Search for the cell housing the specified text and yield its [X, Y] center coordinate. 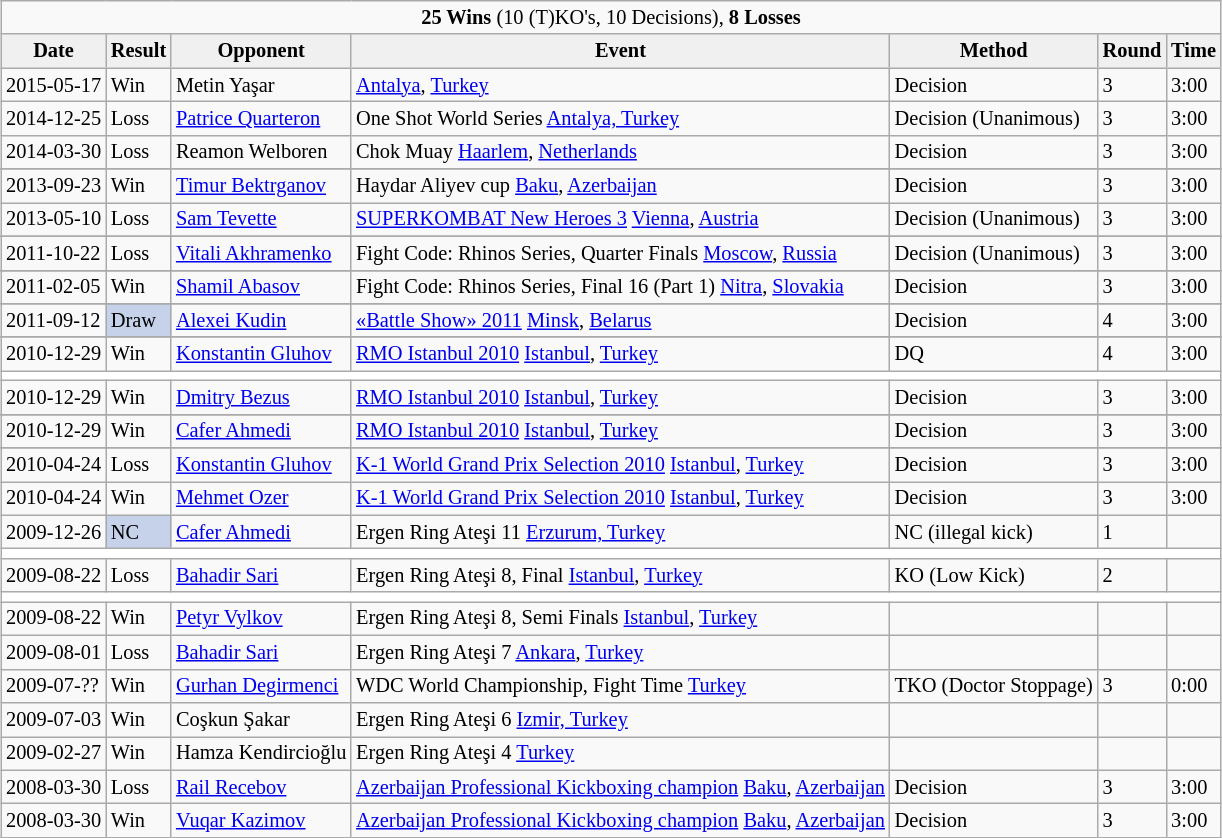
Ergen Ring Ateşi 7 Ankara, Turkey [620, 653]
Metin Yaşar [261, 85]
NC [138, 532]
2011-02-05 [54, 287]
25 Wins (10 (T)KO's, 10 Decisions), 8 Losses [611, 18]
Petyr Vylkov [261, 619]
2009-08-01 [54, 653]
NC (illegal kick) [994, 532]
2009-12-26 [54, 532]
Mehmet Ozer [261, 499]
Round [1132, 51]
WDC World Championship, Fight Time Turkey [620, 686]
Coşkun Şakar [261, 720]
Time [1194, 51]
Ergen Ring Ateşi 8, Semi Finals Istanbul, Turkey [620, 619]
2009-07-?? [54, 686]
Rail Recebov [261, 787]
Draw [138, 321]
Ergen Ring Ateşi 6 Izmir, Turkey [620, 720]
Timur Bektrganov [261, 186]
2011-10-22 [54, 253]
Event [620, 51]
0:00 [1194, 686]
Ergen Ring Ateşi 8, Final Istanbul, Turkey [620, 576]
Antalya, Turkey [620, 85]
2013-09-23 [54, 186]
Fight Code: Rhinos Series, Quarter Finals Moscow, Russia [620, 253]
Gurhan Degirmenci [261, 686]
Ergen Ring Ateşi 11 Erzurum, Turkey [620, 532]
Date [54, 51]
Sam Tevette [261, 220]
Ergen Ring Ateşi 4 Turkey [620, 753]
Result [138, 51]
Fight Code: Rhinos Series, Final 16 (Part 1) Nitra, Slovakia [620, 287]
TKO (Doctor Stoppage) [994, 686]
Haydar Aliyev cup Baku, Azerbaijan [620, 186]
Patrice Quarteron [261, 119]
1 [1132, 532]
2013-05-10 [54, 220]
2014-03-30 [54, 152]
Opponent [261, 51]
2011-09-12 [54, 321]
Vitali Akhramenko [261, 253]
2015-05-17 [54, 85]
DQ [994, 354]
2009-02-27 [54, 753]
Chok Muay Haarlem, Netherlands [620, 152]
Dmitry Bezus [261, 398]
2 [1132, 576]
Alexei Kudin [261, 321]
Shamil Abasov [261, 287]
2009-07-03 [54, 720]
One Shot World Series Antalya, Turkey [620, 119]
Vuqar Kazimov [261, 821]
2014-12-25 [54, 119]
SUPERKOMBAT New Heroes 3 Vienna, Austria [620, 220]
Method [994, 51]
«Battle Show» 2011 Minsk, Belarus [620, 321]
Reamon Welboren [261, 152]
KO (Low Kick) [994, 576]
Hamza Kendircioğlu [261, 753]
